Output the (X, Y) coordinate of the center of the cell containing the given text.  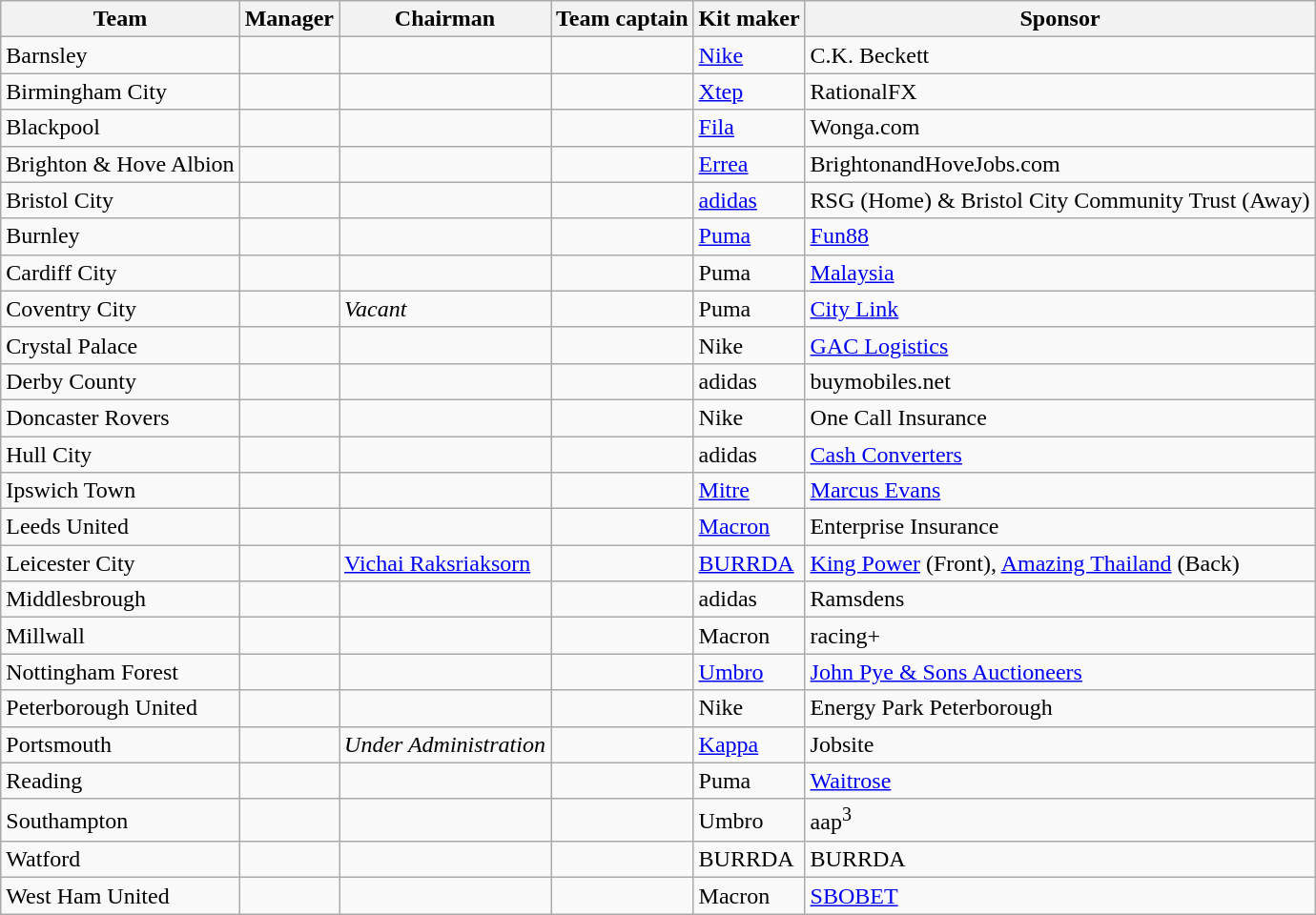
Errea (750, 164)
GAC Logistics (1060, 345)
Ramsdens (1060, 600)
Brighton & Hove Albion (120, 164)
Manager (289, 19)
Team captain (623, 19)
Under Administration (445, 744)
Hull City (120, 455)
West Ham United (120, 896)
Burnley (120, 236)
Chairman (445, 19)
C.K. Beckett (1060, 55)
Watford (120, 860)
Jobsite (1060, 744)
buymobiles.net (1060, 381)
Nottingham Forest (120, 672)
Energy Park Peterborough (1060, 708)
Portsmouth (120, 744)
Vacant (445, 309)
Wonga.com (1060, 128)
Derby County (120, 381)
Sponsor (1060, 19)
One Call Insurance (1060, 417)
John Pye & Sons Auctioneers (1060, 672)
Cash Converters (1060, 455)
Mitre (750, 491)
Kappa (750, 744)
Fun88 (1060, 236)
Leicester City (120, 563)
Kit maker (750, 19)
Southampton (120, 820)
Crystal Palace (120, 345)
King Power (Front), Amazing Thailand (Back) (1060, 563)
RSG (Home) & Bristol City Community Trust (Away) (1060, 200)
City Link (1060, 309)
Millwall (120, 636)
Cardiff City (120, 273)
Ipswich Town (120, 491)
Fila (750, 128)
SBOBET (1060, 896)
Reading (120, 781)
racing+ (1060, 636)
RationalFX (1060, 91)
BrightonandHoveJobs.com (1060, 164)
Blackpool (120, 128)
Xtep (750, 91)
Team (120, 19)
aap3 (1060, 820)
Barnsley (120, 55)
Waitrose (1060, 781)
Marcus Evans (1060, 491)
Doncaster Rovers (120, 417)
Malaysia (1060, 273)
Birmingham City (120, 91)
Bristol City (120, 200)
Leeds United (120, 527)
Middlesbrough (120, 600)
Vichai Raksriaksorn (445, 563)
Enterprise Insurance (1060, 527)
Peterborough United (120, 708)
Coventry City (120, 309)
